Return (x, y) of the center of cell containing provided text 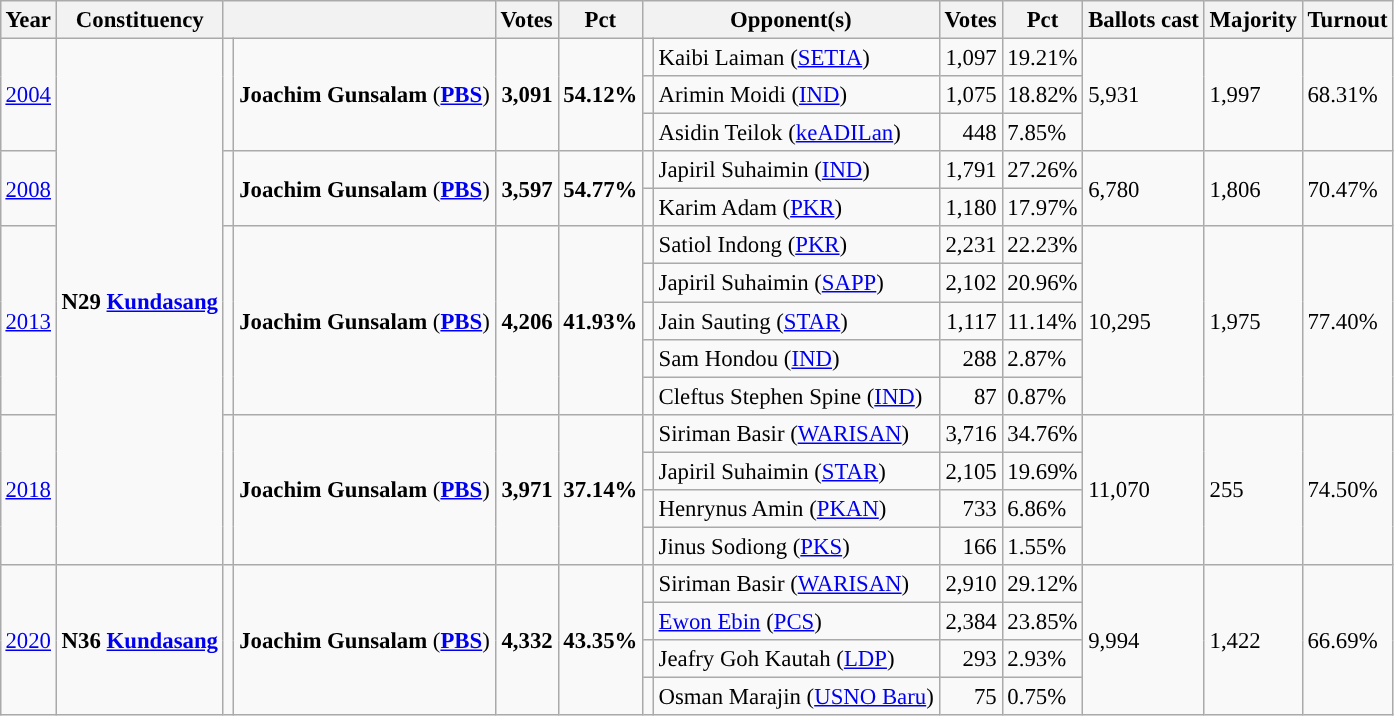
37.14% (600, 489)
1,422 (1253, 640)
74.50% (1348, 489)
34.76% (1042, 433)
2018 (28, 489)
Ewon Ebin (PCS) (796, 621)
Osman Marajin (USNO Baru) (796, 696)
2,102 (970, 283)
68.31% (1348, 94)
0.87% (1042, 396)
1,975 (1253, 320)
2,384 (970, 621)
Japiril Suhaimin (SAPP) (796, 283)
6.86% (1042, 508)
2004 (28, 94)
733 (970, 508)
41.93% (600, 320)
75 (970, 696)
54.77% (600, 188)
70.47% (1348, 188)
3,597 (526, 188)
Henrynus Amin (PKAN) (796, 508)
5,931 (1144, 94)
Sam Hondou (IND) (796, 358)
1,180 (970, 208)
Constituency (140, 20)
1,075 (970, 95)
Satiol Indong (PKR) (796, 245)
Cleftus Stephen Spine (IND) (796, 396)
Japiril Suhaimin (IND) (796, 170)
22.23% (1042, 245)
77.40% (1348, 320)
2,231 (970, 245)
11,070 (1144, 489)
2.93% (1042, 659)
1,791 (970, 170)
Jeafry Goh Kautah (LDP) (796, 659)
20.96% (1042, 283)
3,971 (526, 489)
Jain Sauting (STAR) (796, 321)
Jinus Sodiong (PKS) (796, 546)
4,206 (526, 320)
293 (970, 659)
10,295 (1144, 320)
1,117 (970, 321)
Turnout (1348, 20)
7.85% (1042, 133)
19.21% (1042, 57)
0.75% (1042, 696)
Majority (1253, 20)
6,780 (1144, 188)
23.85% (1042, 621)
Kaibi Laiman (SETIA) (796, 57)
9,994 (1144, 640)
Japiril Suhaimin (STAR) (796, 471)
2008 (28, 188)
255 (1253, 489)
Asidin Teilok (keADILan) (796, 133)
166 (970, 546)
2,910 (970, 584)
2,105 (970, 471)
448 (970, 133)
1,806 (1253, 188)
54.12% (600, 94)
1,097 (970, 57)
11.14% (1042, 321)
288 (970, 358)
87 (970, 396)
N36 Kundasang (140, 640)
2.87% (1042, 358)
4,332 (526, 640)
66.69% (1348, 640)
2020 (28, 640)
Opponent(s) (791, 20)
43.35% (600, 640)
Year (28, 20)
18.82% (1042, 95)
Karim Adam (PKR) (796, 208)
19.69% (1042, 471)
1.55% (1042, 546)
27.26% (1042, 170)
29.12% (1042, 584)
2013 (28, 320)
3,716 (970, 433)
N29 Kundasang (140, 301)
3,091 (526, 94)
Ballots cast (1144, 20)
Arimin Moidi (IND) (796, 95)
17.97% (1042, 208)
1,997 (1253, 94)
